Output the [x, y] coordinate of the center of the cell containing the given text.  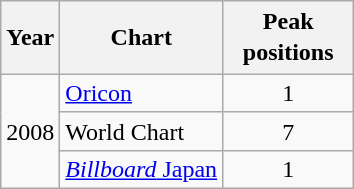
Oricon [142, 93]
Year [30, 38]
7 [288, 131]
World Chart [142, 131]
2008 [30, 131]
Billboard Japan [142, 169]
Peak positions [288, 38]
Chart [142, 38]
